Extract the [X, Y] coordinate from the center of the cell holding the provided text.  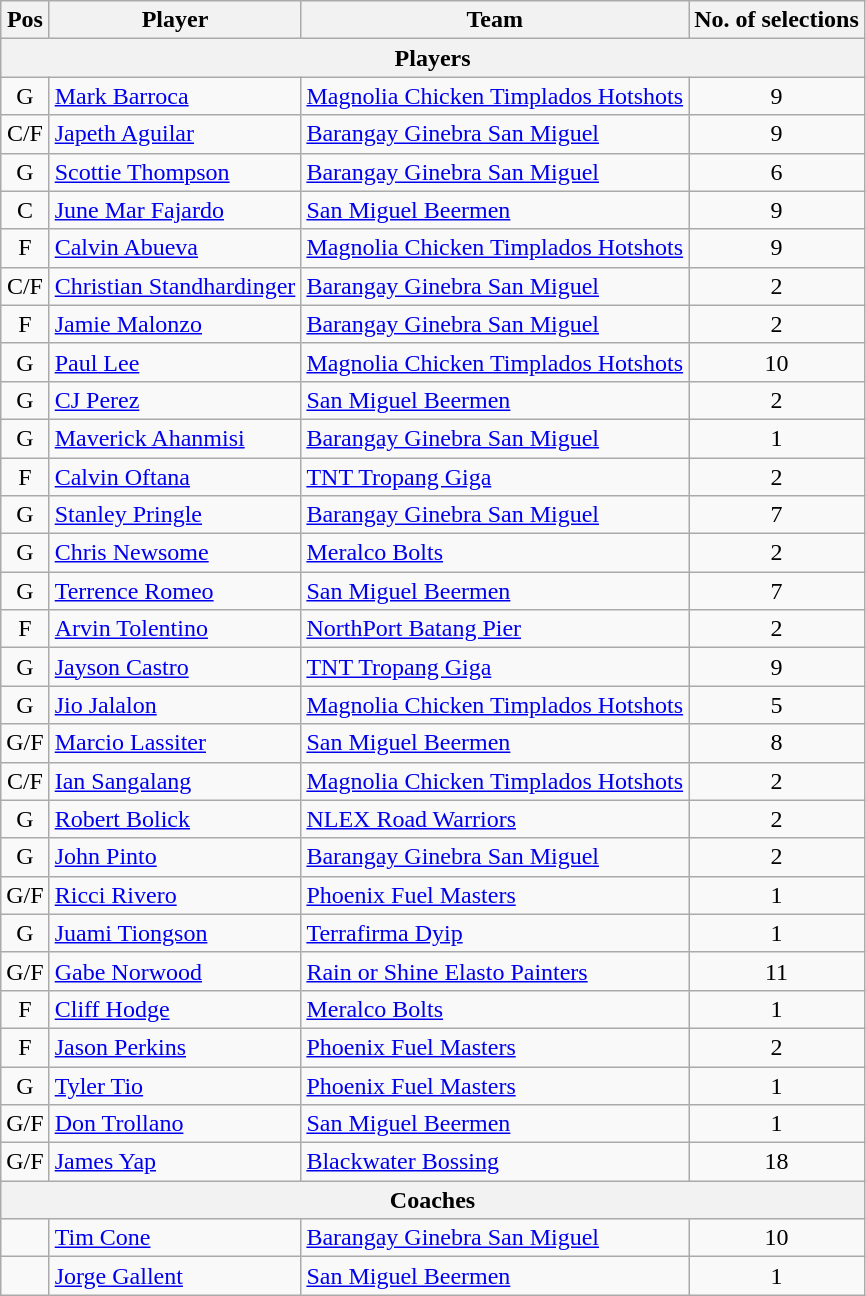
CJ Perez [175, 400]
Marcio Lassiter [175, 743]
Terrafirma Dyip [495, 933]
8 [777, 743]
Ian Sangalang [175, 781]
John Pinto [175, 857]
James Yap [175, 1162]
Team [495, 20]
NLEX Road Warriors [495, 819]
Paul Lee [175, 362]
11 [777, 971]
Scottie Thompson [175, 172]
No. of selections [777, 20]
Calvin Oftana [175, 477]
Cliff Hodge [175, 1009]
Calvin Abueva [175, 248]
Robert Bolick [175, 819]
Japeth Aguilar [175, 134]
Ricci Rivero [175, 895]
Maverick Ahanmisi [175, 438]
Don Trollano [175, 1124]
Gabe Norwood [175, 971]
Players [433, 58]
Jason Perkins [175, 1047]
June Mar Fajardo [175, 210]
Stanley Pringle [175, 515]
Arvin Tolentino [175, 629]
Tyler Tio [175, 1085]
Jayson Castro [175, 667]
Jamie Malonzo [175, 324]
18 [777, 1162]
Jorge Gallent [175, 1276]
5 [777, 705]
NorthPort Batang Pier [495, 629]
Jio Jalalon [175, 705]
Christian Standhardinger [175, 286]
Terrence Romeo [175, 591]
Rain or Shine Elasto Painters [495, 971]
Player [175, 20]
Tim Cone [175, 1238]
C [25, 210]
Chris Newsome [175, 553]
Juami Tiongson [175, 933]
Pos [25, 20]
6 [777, 172]
Mark Barroca [175, 96]
Coaches [433, 1200]
Blackwater Bossing [495, 1162]
